Extract the (x, y) coordinate from the center of the cell holding the provided text.  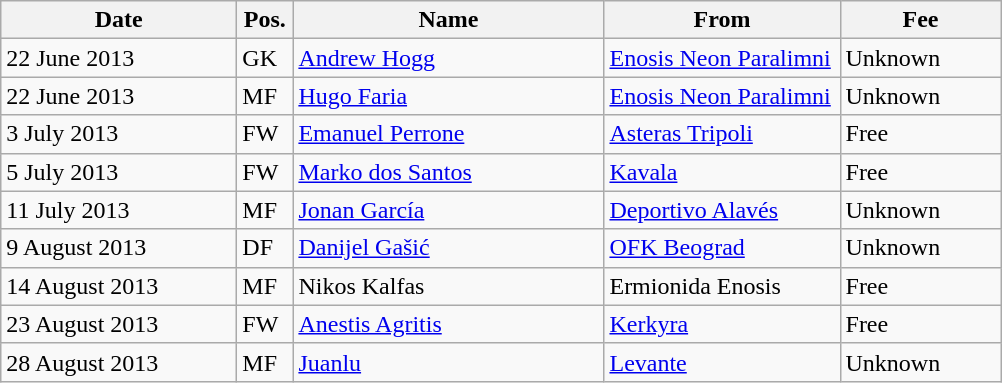
OFK Beograd (722, 248)
Nikos Kalfas (448, 286)
5 July 2013 (119, 172)
Kavala (722, 172)
Date (119, 20)
GK (265, 58)
Asteras Tripoli (722, 134)
Pos. (265, 20)
14 August 2013 (119, 286)
Levante (722, 362)
3 July 2013 (119, 134)
11 July 2013 (119, 210)
Name (448, 20)
Ermionida Enosis (722, 286)
9 August 2013 (119, 248)
Danijel Gašić (448, 248)
Fee (920, 20)
Anestis Agritis (448, 324)
23 August 2013 (119, 324)
Hugo Faria (448, 96)
Kerkyra (722, 324)
Emanuel Perrone (448, 134)
From (722, 20)
Marko dos Santos (448, 172)
Jonan García (448, 210)
Deportivo Alavés (722, 210)
28 August 2013 (119, 362)
Juanlu (448, 362)
Andrew Hogg (448, 58)
DF (265, 248)
